Output the (x, y) coordinate of the center of the cell containing the given text.  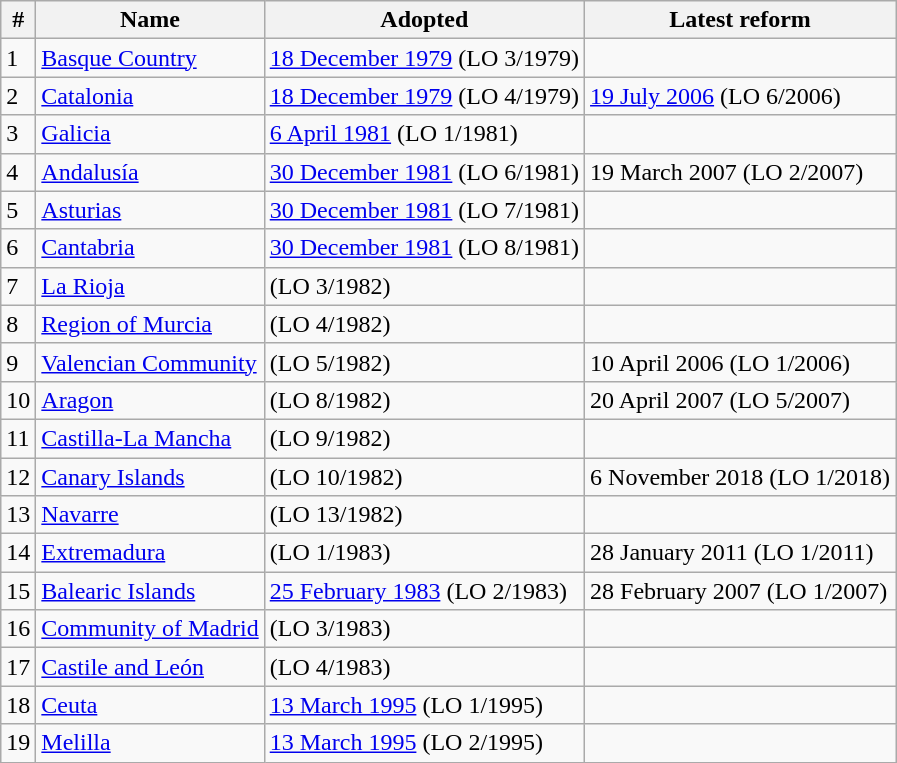
Extremadura (150, 553)
Catalonia (150, 96)
Basque Country (150, 58)
Andalusía (150, 172)
19 (18, 743)
17 (18, 667)
10 April 2006 (LO 1/2006) (740, 362)
15 (18, 591)
Balearic Islands (150, 591)
8 (18, 324)
30 December 1981 (LO 6/1981) (424, 172)
Adopted (424, 20)
19 March 2007 (LO 2/2007) (740, 172)
2 (18, 96)
Latest reform (740, 20)
Castile and León (150, 667)
Region of Murcia (150, 324)
28 January 2011 (LO 1/2011) (740, 553)
6 April 1981 (LO 1/1981) (424, 134)
12 (18, 477)
1 (18, 58)
18 December 1979 (LO 3/1979) (424, 58)
16 (18, 629)
30 December 1981 (LO 7/1981) (424, 210)
(LO 9/1982) (424, 438)
La Rioja (150, 286)
(LO 3/1983) (424, 629)
18 (18, 705)
6 (18, 248)
Name (150, 20)
(LO 5/1982) (424, 362)
Valencian Community (150, 362)
Navarre (150, 515)
13 March 1995 (LO 2/1995) (424, 743)
(LO 4/1982) (424, 324)
19 July 2006 (LO 6/2006) (740, 96)
(LO 3/1982) (424, 286)
10 (18, 400)
(LO 10/1982) (424, 477)
Melilla (150, 743)
6 November 2018 (LO 1/2018) (740, 477)
(LO 1/1983) (424, 553)
(LO 13/1982) (424, 515)
(LO 8/1982) (424, 400)
Aragon (150, 400)
7 (18, 286)
28 February 2007 (LO 1/2007) (740, 591)
(LO 4/1983) (424, 667)
13 March 1995 (LO 1/1995) (424, 705)
5 (18, 210)
30 December 1981 (LO 8/1981) (424, 248)
25 February 1983 (LO 2/1983) (424, 591)
Galicia (150, 134)
3 (18, 134)
14 (18, 553)
4 (18, 172)
Canary Islands (150, 477)
20 April 2007 (LO 5/2007) (740, 400)
# (18, 20)
Community of Madrid (150, 629)
Castilla-La Mancha (150, 438)
18 December 1979 (LO 4/1979) (424, 96)
Ceuta (150, 705)
Cantabria (150, 248)
Asturias (150, 210)
11 (18, 438)
9 (18, 362)
13 (18, 515)
